Determine the [X, Y] coordinate at the center of the cell enclosing the given text.  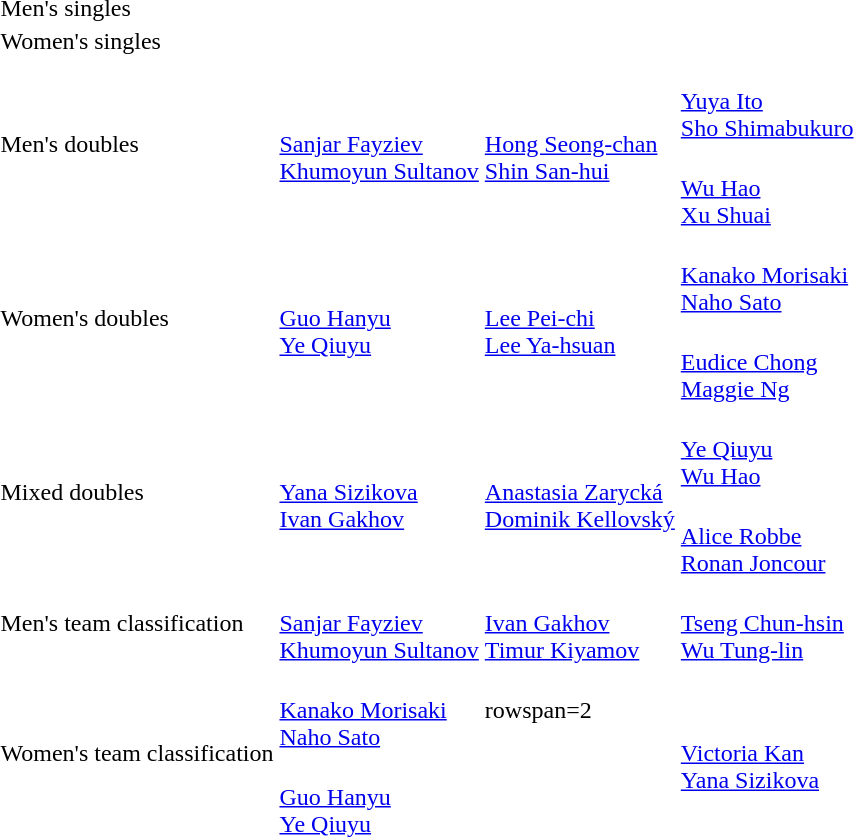
Guo Hanyu Ye Qiuyu [379, 318]
Lee Pei-chi Lee Ya-hsuan [580, 318]
Anastasia Zarycká Dominik Kellovský [580, 492]
Kanako Morisaki Naho Sato [379, 710]
Sanjar FayzievKhumoyun Sultanov [379, 623]
Hong Seong-chan Shin San-hui [580, 144]
Yana Sizikova Ivan Gakhov [379, 492]
rowspan=2 [580, 710]
Sanjar Fayziev Khumoyun Sultanov [379, 144]
Ivan GakhovTimur Kiyamov [580, 623]
